From the cell containing the given text, extract its center point as (X, Y) coordinate. 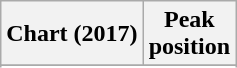
Chart (2017) (72, 34)
Peak position (189, 34)
